From the cell containing the given text, extract its center point as [X, Y] coordinate. 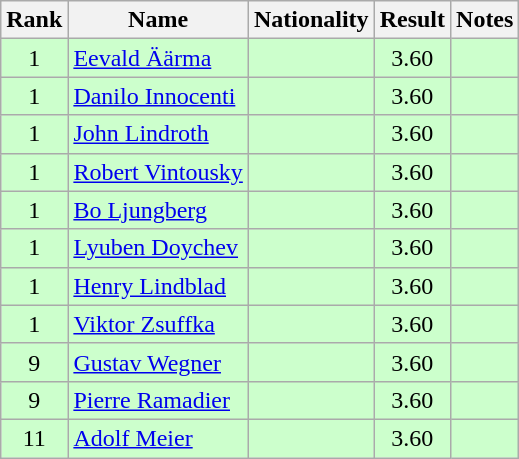
Nationality [311, 20]
Henry Lindblad [158, 286]
Lyuben Doychev [158, 248]
Rank [34, 20]
Notes [485, 20]
Eevald Äärma [158, 58]
11 [34, 438]
Adolf Meier [158, 438]
Viktor Zsuffka [158, 324]
Gustav Wegner [158, 362]
Result [412, 20]
Robert Vintousky [158, 172]
John Lindroth [158, 134]
Bo Ljungberg [158, 210]
Name [158, 20]
Pierre Ramadier [158, 400]
Danilo Innocenti [158, 96]
